Return the (X, Y) coordinate for the center point of the cell that contains the specified text.  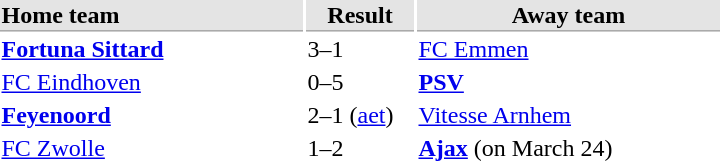
Fortuna Sittard (152, 49)
Home team (152, 16)
0–5 (360, 83)
Result (360, 16)
Vitesse Arnhem (568, 115)
FC Eindhoven (152, 83)
3–1 (360, 49)
FC Emmen (568, 49)
PSV (568, 83)
2–1 (aet) (360, 115)
Away team (568, 16)
Feyenoord (152, 115)
